Identify which cell holds the provided text, then report its [x, y] central coordinate. 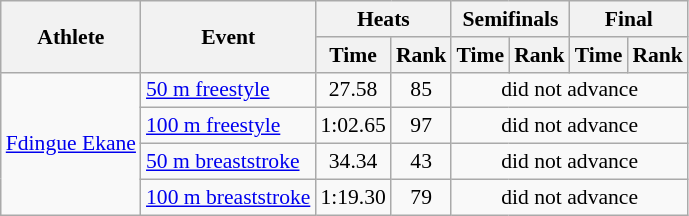
1:02.65 [352, 126]
Athlete [71, 36]
50 m freestyle [228, 90]
Fdingue Ekane [71, 143]
Semifinals [510, 19]
85 [422, 90]
79 [422, 197]
50 m breaststroke [228, 162]
27.58 [352, 90]
Final [629, 19]
97 [422, 126]
100 m freestyle [228, 126]
43 [422, 162]
Event [228, 36]
1:19.30 [352, 197]
34.34 [352, 162]
Heats [383, 19]
100 m breaststroke [228, 197]
